From the cell containing the given text, extract its center point as (X, Y) coordinate. 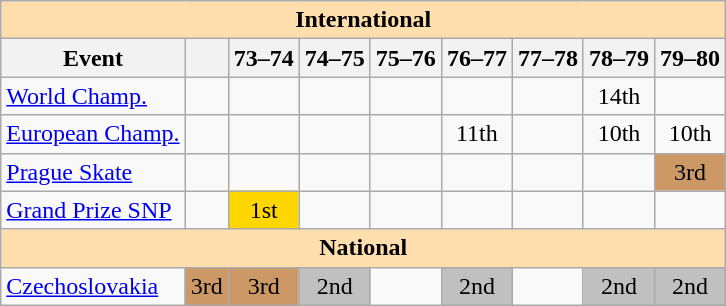
1st (264, 210)
Czechoslovakia (93, 286)
Event (93, 58)
78–79 (618, 58)
Prague Skate (93, 172)
73–74 (264, 58)
74–75 (334, 58)
National (364, 248)
International (364, 20)
European Champ. (93, 134)
77–78 (548, 58)
14th (618, 96)
75–76 (406, 58)
World Champ. (93, 96)
79–80 (690, 58)
Grand Prize SNP (93, 210)
11th (476, 134)
76–77 (476, 58)
